Search for the cell housing the specified text and yield its [X, Y] center coordinate. 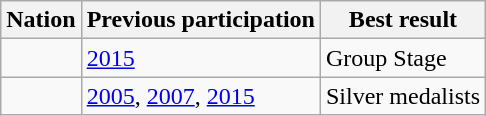
Silver medalists [402, 96]
Best result [402, 20]
Previous participation [200, 20]
2005, 2007, 2015 [200, 96]
Group Stage [402, 58]
Nation [41, 20]
2015 [200, 58]
